Extract the [x, y] coordinate from the center of the cell holding the provided text.  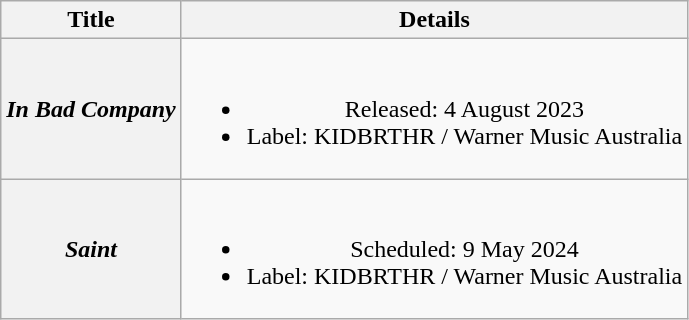
Title [91, 20]
Saint [91, 249]
Scheduled: 9 May 2024Label: KIDBRTHR / Warner Music Australia [434, 249]
Details [434, 20]
Released: 4 August 2023Label: KIDBRTHR / Warner Music Australia [434, 109]
In Bad Company [91, 109]
